Scan for the cell matching the given text and deliver its (X, Y) coordinate at center. 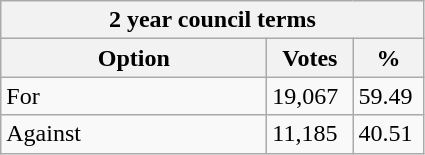
2 year council terms (212, 20)
Votes (310, 58)
11,185 (310, 134)
40.51 (388, 134)
Option (134, 58)
For (134, 96)
% (388, 58)
Against (134, 134)
59.49 (388, 96)
19,067 (310, 96)
